Identify which cell holds the provided text, then report its (X, Y) central coordinate. 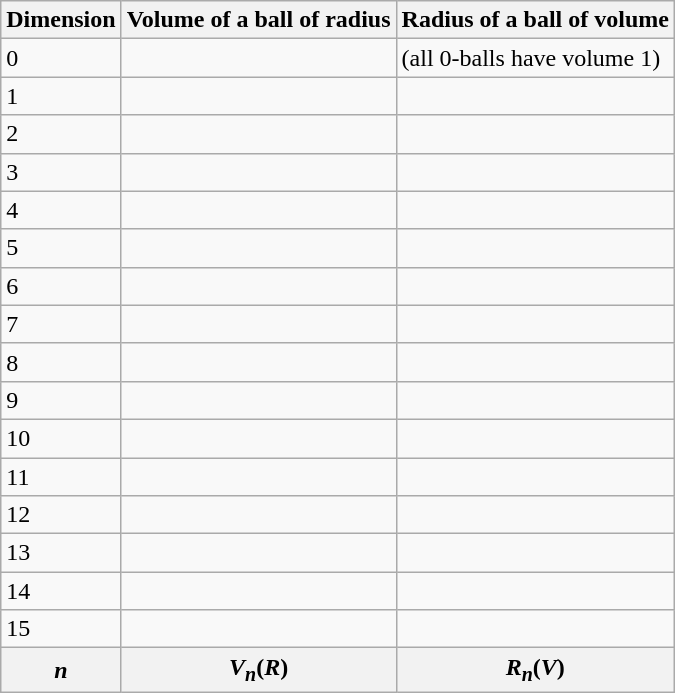
11 (61, 477)
7 (61, 324)
1 (61, 96)
10 (61, 438)
6 (61, 286)
2 (61, 134)
8 (61, 362)
14 (61, 591)
12 (61, 515)
Dimension (61, 20)
15 (61, 629)
13 (61, 553)
5 (61, 248)
Radius of a ball of volume (535, 20)
Volume of a ball of radius (258, 20)
(all 0-balls have volume 1) (535, 58)
9 (61, 400)
0 (61, 58)
3 (61, 172)
Rn(V) (535, 670)
n (61, 670)
Vn(R) (258, 670)
4 (61, 210)
